Output the (X, Y) coordinate of the center of the cell containing the given text.  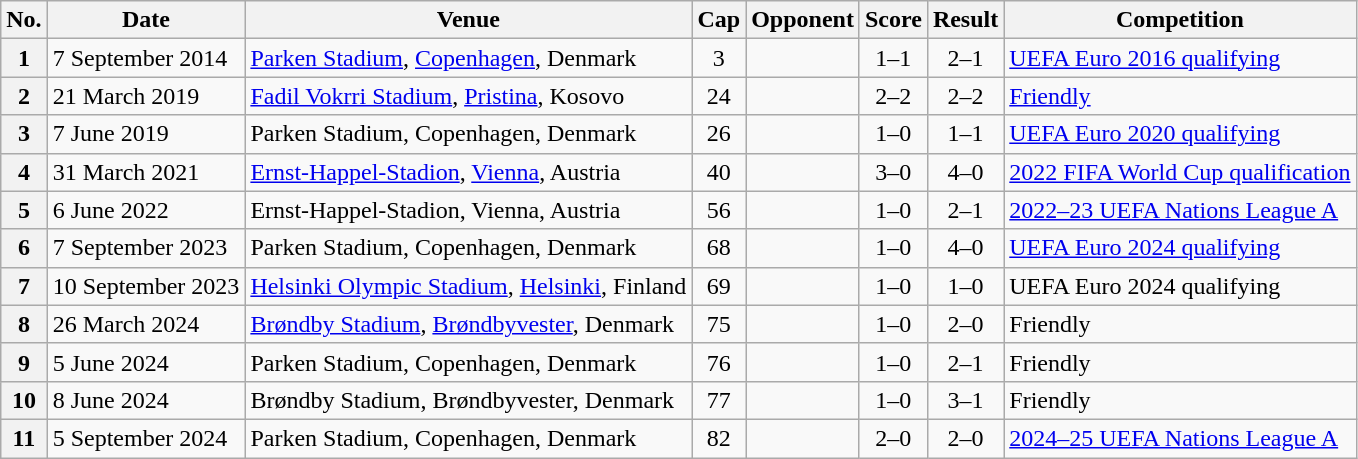
7 September 2014 (146, 58)
7 (24, 286)
5 June 2024 (146, 362)
10 (24, 400)
2 (24, 96)
9 (24, 362)
8 June 2024 (146, 400)
Date (146, 20)
Result (965, 20)
26 (719, 134)
Opponent (803, 20)
26 March 2024 (146, 324)
4 (24, 172)
Cap (719, 20)
1 (24, 58)
7 September 2023 (146, 248)
Fadil Vokrri Stadium, Pristina, Kosovo (468, 96)
77 (719, 400)
68 (719, 248)
76 (719, 362)
UEFA Euro 2020 qualifying (1180, 134)
31 March 2021 (146, 172)
5 September 2024 (146, 438)
Competition (1180, 20)
Score (893, 20)
2024–25 UEFA Nations League A (1180, 438)
10 September 2023 (146, 286)
UEFA Euro 2016 qualifying (1180, 58)
2022 FIFA World Cup qualification (1180, 172)
7 June 2019 (146, 134)
Helsinki Olympic Stadium, Helsinki, Finland (468, 286)
6 June 2022 (146, 210)
5 (24, 210)
8 (24, 324)
11 (24, 438)
3–1 (965, 400)
21 March 2019 (146, 96)
69 (719, 286)
75 (719, 324)
24 (719, 96)
3–0 (893, 172)
82 (719, 438)
40 (719, 172)
No. (24, 20)
2022–23 UEFA Nations League A (1180, 210)
56 (719, 210)
Venue (468, 20)
6 (24, 248)
